Return the (X, Y) coordinate for the center point of the cell that contains the specified text.  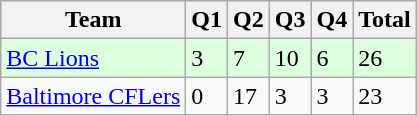
26 (385, 58)
17 (249, 96)
10 (290, 58)
BC Lions (94, 58)
23 (385, 96)
Q3 (290, 20)
Baltimore CFLers (94, 96)
0 (207, 96)
Q4 (332, 20)
6 (332, 58)
Q1 (207, 20)
Q2 (249, 20)
7 (249, 58)
Total (385, 20)
Team (94, 20)
